Extract the (x, y) coordinate from the center of the cell holding the provided text.  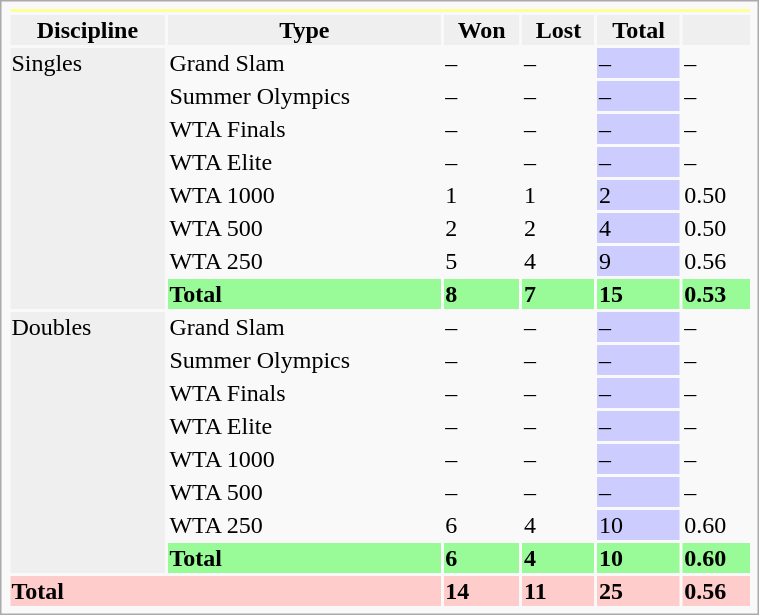
11 (559, 591)
5 (482, 261)
9 (638, 261)
Type (304, 30)
14 (482, 591)
Doubles (88, 442)
7 (559, 294)
0.53 (716, 294)
15 (638, 294)
Singles (88, 178)
Discipline (88, 30)
25 (638, 591)
8 (482, 294)
Won (482, 30)
Lost (559, 30)
